Capture the cell that displays the provided text and extract its [x, y] central coordinate. 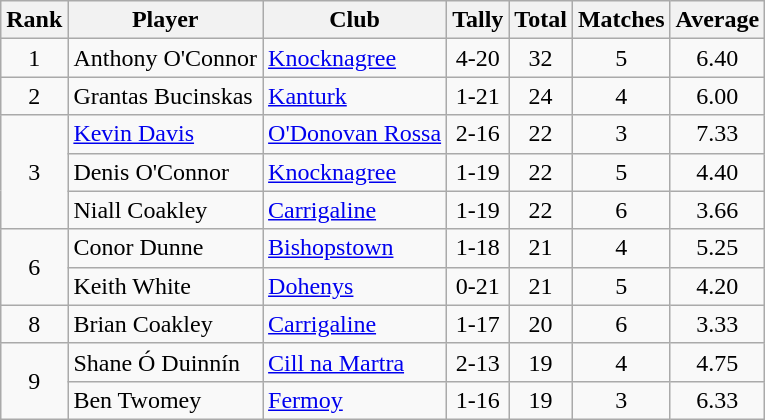
5.25 [718, 248]
Denis O'Connor [166, 172]
Anthony O'Connor [166, 58]
6.00 [718, 96]
0-21 [478, 286]
Dohenys [355, 286]
2 [34, 96]
Keith White [166, 286]
2-13 [478, 362]
1-16 [478, 400]
Average [718, 20]
Niall Coakley [166, 210]
Player [166, 20]
4.40 [718, 172]
6.33 [718, 400]
Brian Coakley [166, 324]
Conor Dunne [166, 248]
4-20 [478, 58]
6.40 [718, 58]
1-21 [478, 96]
9 [34, 381]
O'Donovan Rossa [355, 134]
Fermoy [355, 400]
Shane Ó Duinnín [166, 362]
7.33 [718, 134]
20 [541, 324]
Cill na Martra [355, 362]
2-16 [478, 134]
Bishopstown [355, 248]
Grantas Bucinskas [166, 96]
3.66 [718, 210]
24 [541, 96]
Total [541, 20]
1 [34, 58]
Tally [478, 20]
1-18 [478, 248]
4.75 [718, 362]
Ben Twomey [166, 400]
8 [34, 324]
Kevin Davis [166, 134]
Rank [34, 20]
3.33 [718, 324]
1-17 [478, 324]
Matches [621, 20]
Kanturk [355, 96]
32 [541, 58]
Club [355, 20]
4.20 [718, 286]
